Return the [x, y] coordinate for the center point of the cell that contains the specified text.  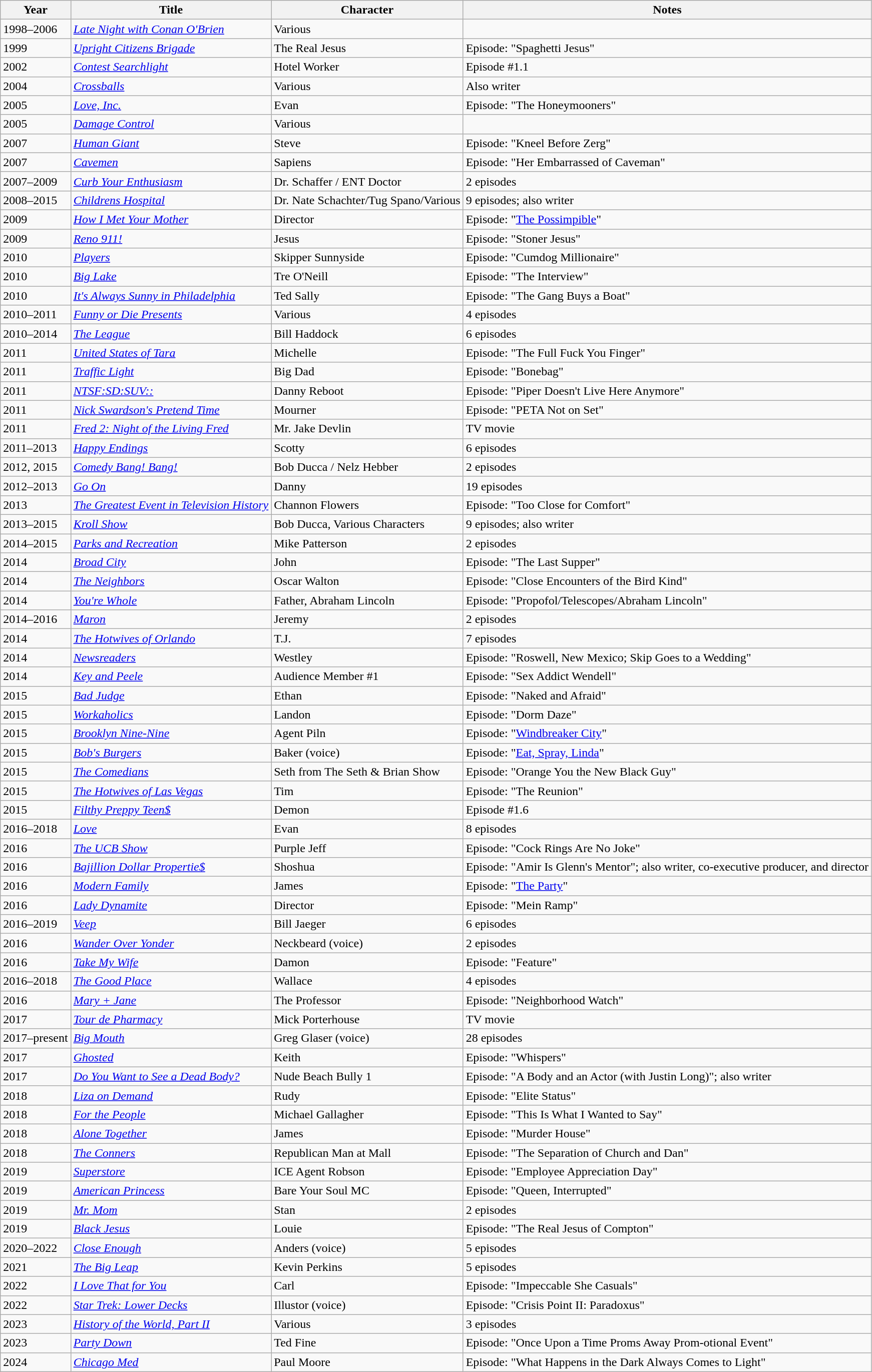
Seth from The Seth & Brian Show [367, 772]
Dr. Schaffer / ENT Doctor [367, 181]
Curb Your Enthusiasm [171, 181]
2024 [36, 1362]
I Love That for You [171, 1286]
United States of Tara [171, 353]
Bill Haddock [367, 334]
Liza on Demand [171, 1095]
Take My Wife [171, 962]
Mourner [367, 410]
2013–2015 [36, 524]
Ethan [367, 696]
7 episodes [667, 638]
8 episodes [667, 829]
Happy Endings [171, 448]
Jeremy [367, 619]
Episode: "PETA Not on Set" [667, 410]
Episode: "Crisis Point II: Paradoxus" [667, 1305]
The Greatest Event in Television History [171, 505]
Channon Flowers [367, 505]
The Hotwives of Orlando [171, 638]
Episode: "The Gang Buys a Boat" [667, 296]
Party Down [171, 1343]
Upright Citizens Brigade [171, 48]
Baker (voice) [367, 753]
Michael Gallagher [367, 1114]
Key and Peele [171, 676]
Broad City [171, 562]
John [367, 562]
Bare Your Soul MC [367, 1191]
2021 [36, 1267]
Sapiens [367, 162]
Bob Ducca, Various Characters [367, 524]
2012–2013 [36, 486]
Notes [667, 10]
Superstore [171, 1172]
Human Giant [171, 143]
Demon [367, 810]
Episode: "Queen, Interrupted" [667, 1191]
Dr. Nate Schachter/Tug Spano/Various [367, 200]
Episode: "Sex Addict Wendell" [667, 676]
Louie [367, 1229]
Father, Abraham Lincoln [367, 600]
Hotel Worker [367, 67]
Year [36, 10]
Episode: "The Honeymooners" [667, 105]
2012, 2015 [36, 467]
Mike Patterson [367, 543]
Love [171, 829]
Illustor (voice) [367, 1305]
Also writer [667, 86]
Do You Want to See a Dead Body? [171, 1076]
Veep [171, 924]
Paul Moore [367, 1362]
Chicago Med [171, 1362]
Black Jesus [171, 1229]
Late Night with Conan O'Brien [171, 29]
Episode: "Elite Status" [667, 1095]
Purple Jeff [367, 848]
Wander Over Yonder [171, 943]
Bob's Burgers [171, 753]
Bill Jaeger [367, 924]
Episode: "Murder House" [667, 1133]
The League [171, 334]
Ted Fine [367, 1343]
Episode: "Spaghetti Jesus" [667, 48]
Episode: "This Is What I Wanted to Say" [667, 1114]
Episode: "Naked and Afraid" [667, 696]
Episode: "Cumdog Millionaire" [667, 258]
NTSF:SD:SUV:: [171, 391]
2013 [36, 505]
Episode: "Dorm Daze" [667, 715]
Modern Family [171, 886]
Parks and Recreation [171, 543]
The Big Leap [171, 1267]
1998–2006 [36, 29]
Episode: "Roswell, New Mexico; Skip Goes to a Wedding" [667, 657]
Go On [171, 486]
Lady Dynamite [171, 905]
1999 [36, 48]
Filthy Preppy Teen$ [171, 810]
28 episodes [667, 1038]
Episode: "Windbreaker City" [667, 734]
Danny Reboot [367, 391]
Episode: "The Reunion" [667, 791]
2010–2014 [36, 334]
2002 [36, 67]
Maron [171, 619]
Crossballs [171, 86]
Anders (voice) [367, 1248]
Neckbeard (voice) [367, 943]
Keith [367, 1057]
Episode: "Orange You the New Black Guy" [667, 772]
Episode: "Cock Rings Are No Joke" [667, 848]
Tre O'Neill [367, 277]
2011–2013 [36, 448]
2014–2015 [36, 543]
Episode: "Too Close for Comfort" [667, 505]
Episode: "The Interview" [667, 277]
Players [171, 258]
Close Enough [171, 1248]
Kevin Perkins [367, 1267]
Episode: "The Last Supper" [667, 562]
Damon [367, 962]
Funny or Die Presents [171, 315]
Skipper Sunnyside [367, 258]
Damage Control [171, 124]
Michelle [367, 353]
How I Met Your Mother [171, 219]
Danny [367, 486]
Episode: "The Party" [667, 886]
Westley [367, 657]
2010–2011 [36, 315]
Brooklyn Nine-Nine [171, 734]
Episode: "Mein Ramp" [667, 905]
Episode: "The Separation of Church and Dan" [667, 1152]
Episode: "A Body and an Actor (with Justin Long)"; also writer [667, 1076]
Love, Inc. [171, 105]
Character [367, 10]
You're Whole [171, 600]
Episode: "Whispers" [667, 1057]
Wallace [367, 981]
Bajillion Dollar Propertie$ [171, 867]
2017–present [36, 1038]
Episode #1.6 [667, 810]
For the People [171, 1114]
Jesus [367, 239]
The Good Place [171, 981]
Traffic Light [171, 372]
Nick Swardson's Pretend Time [171, 410]
Reno 911! [171, 239]
2016–2019 [36, 924]
Big Lake [171, 277]
3 episodes [667, 1324]
Episode: "Eat, Spray, Linda" [667, 753]
Episode: "Once Upon a Time Proms Away Prom-otional Event" [667, 1343]
Stan [367, 1210]
Greg Glaser (voice) [367, 1038]
Republican Man at Mall [367, 1152]
Ted Sally [367, 296]
Tour de Pharmacy [171, 1019]
Newsreaders [171, 657]
Episode: "Employee Appreciation Day" [667, 1172]
The Neighbors [171, 581]
Big Mouth [171, 1038]
The Real Jesus [367, 48]
Workaholics [171, 715]
Episode: "Feature" [667, 962]
Episode: "Kneel Before Zerg" [667, 143]
ICE Agent Robson [367, 1172]
Alone Together [171, 1133]
2007–2009 [36, 181]
Bad Judge [171, 696]
Episode: "The Full Fuck You Finger" [667, 353]
2020–2022 [36, 1248]
History of the World, Part II [171, 1324]
Kroll Show [171, 524]
Nude Beach Bully 1 [367, 1076]
Landon [367, 715]
2014–2016 [36, 619]
Episode: "Stoner Jesus" [667, 239]
The UCB Show [171, 848]
Carl [367, 1286]
It's Always Sunny in Philadelphia [171, 296]
Episode: "The Real Jesus of Compton" [667, 1229]
Mick Porterhouse [367, 1019]
Rudy [367, 1095]
Big Dad [367, 372]
Contest Searchlight [171, 67]
Episode: "Her Embarrassed of Caveman" [667, 162]
Episode: "What Happens in the Dark Always Comes to Light" [667, 1362]
Tim [367, 791]
Mary + Jane [171, 1000]
T.J. [367, 638]
Shoshua [367, 867]
Episode: "Impeccable She Casuals" [667, 1286]
Cavemen [171, 162]
The Conners [171, 1152]
19 episodes [667, 486]
Ghosted [171, 1057]
Bob Ducca / Nelz Hebber [367, 467]
Episode: "Propofol/Telescopes/Abraham Lincoln" [667, 600]
Episode: "Bonebag" [667, 372]
The Professor [367, 1000]
Agent Piln [367, 734]
Mr. Mom [171, 1210]
2004 [36, 86]
Episode: "Neighborhood Watch" [667, 1000]
Comedy Bang! Bang! [171, 467]
American Princess [171, 1191]
Oscar Walton [367, 581]
Scotty [367, 448]
Title [171, 10]
The Comedians [171, 772]
Steve [367, 143]
Episode #1.1 [667, 67]
Fred 2: Night of the Living Fred [171, 429]
Audience Member #1 [367, 676]
Episode: "The Possimpible" [667, 219]
The Hotwives of Las Vegas [171, 791]
Childrens Hospital [171, 200]
Mr. Jake Devlin [367, 429]
Episode: "Close Encounters of the Bird Kind" [667, 581]
Episode: "Amir Is Glenn's Mentor"; also writer, co-executive producer, and director [667, 867]
Episode: "Piper Doesn't Live Here Anymore" [667, 391]
2008–2015 [36, 200]
Star Trek: Lower Decks [171, 1305]
